Search for the cell housing the specified text and yield its [x, y] center coordinate. 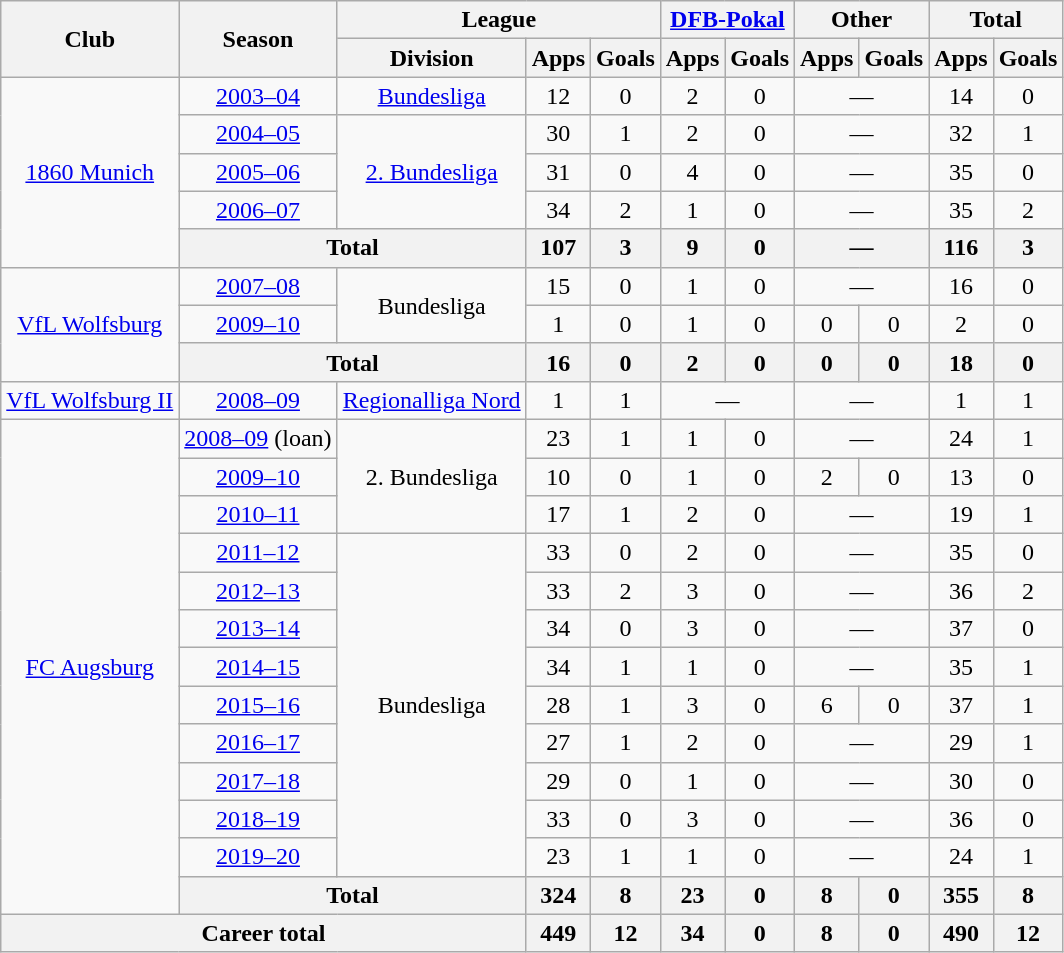
VfL Wolfsburg II [90, 400]
9 [692, 248]
Season [258, 39]
Other [862, 20]
14 [961, 96]
League [498, 20]
2008–09 [258, 400]
32 [961, 134]
2014–15 [258, 667]
Division [432, 58]
355 [961, 895]
15 [558, 286]
4 [692, 172]
Club [90, 39]
2015–16 [258, 705]
2010–11 [258, 515]
2016–17 [258, 743]
Career total [264, 933]
2019–20 [258, 857]
10 [558, 477]
1860 Munich [90, 172]
2013–14 [258, 629]
6 [827, 705]
2008–09 (loan) [258, 438]
2004–05 [258, 134]
27 [558, 743]
19 [961, 515]
13 [961, 477]
VfL Wolfsburg [90, 324]
324 [558, 895]
2011–12 [258, 553]
2018–19 [258, 819]
107 [558, 248]
116 [961, 248]
Regionalliga Nord [432, 400]
2017–18 [258, 781]
2005–06 [258, 172]
17 [558, 515]
2006–07 [258, 210]
FC Augsburg [90, 666]
31 [558, 172]
2003–04 [258, 96]
449 [558, 933]
2012–13 [258, 591]
28 [558, 705]
18 [961, 362]
DFB-Pokal [727, 20]
490 [961, 933]
2007–08 [258, 286]
